Return the [X, Y] coordinate for the center point of the cell that contains the specified text.  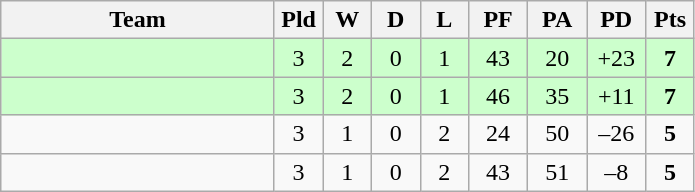
35 [558, 96]
D [396, 20]
Pld [298, 20]
+11 [616, 96]
Team [138, 20]
46 [498, 96]
PA [558, 20]
20 [558, 58]
L [444, 20]
Pts [670, 20]
–8 [616, 172]
50 [558, 134]
+23 [616, 58]
24 [498, 134]
51 [558, 172]
PD [616, 20]
W [348, 20]
PF [498, 20]
–26 [616, 134]
